Identify which cell holds the provided text, then report its (X, Y) central coordinate. 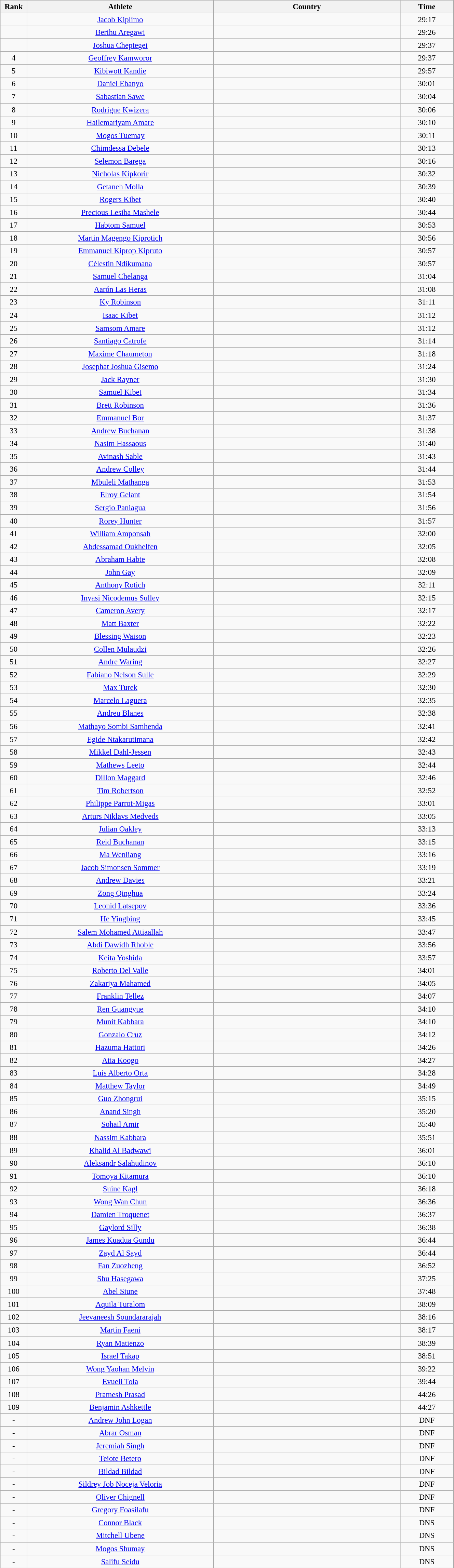
74 (14, 958)
31:53 (427, 482)
Maxime Chaumeton (120, 354)
34:07 (427, 996)
Andrew John Logan (120, 1420)
28 (14, 367)
34:12 (427, 1035)
36:01 (427, 1150)
33:24 (427, 893)
Abrar Osman (120, 1433)
35:51 (427, 1137)
Atia Koogo (120, 1060)
Hailemariyam Amare (120, 122)
Matthew Taylor (120, 1086)
25 (14, 328)
31:08 (427, 289)
82 (14, 1060)
31:14 (427, 341)
Egide Ntakarutimana (120, 739)
Mbuleli Mathanga (120, 482)
94 (14, 1215)
Guo Zhongrui (120, 1099)
Martin Magengo Kiprotich (120, 238)
45 (14, 585)
Julian Oakley (120, 829)
32:52 (427, 790)
Rogers Kibet (120, 200)
Rank (14, 7)
Mikkel Dahl-Jessen (120, 752)
32:29 (427, 675)
14 (14, 187)
32:05 (427, 546)
Marcelo Laguera (120, 701)
Samuel Kibet (120, 392)
33:13 (427, 829)
102 (14, 1317)
51 (14, 662)
76 (14, 983)
38:16 (427, 1317)
83 (14, 1073)
Leonid Latsepov (120, 906)
88 (14, 1137)
Anthony Rotich (120, 585)
37:25 (427, 1279)
Jeremiah Singh (120, 1446)
35:40 (427, 1125)
32:30 (427, 688)
73 (14, 945)
Emmanuel Bor (120, 418)
36 (14, 469)
Precious Lesiba Mashele (120, 212)
46 (14, 598)
33:36 (427, 906)
39:22 (427, 1369)
27 (14, 354)
75 (14, 970)
67 (14, 868)
Ren Guangyue (120, 1009)
Selemon Barega (120, 161)
81 (14, 1047)
Tomoya Kitamura (120, 1176)
33:05 (427, 816)
32:27 (427, 662)
Zayd Al Sayd (120, 1253)
38:09 (427, 1305)
Avinash Sable (120, 457)
60 (14, 778)
Gaylord Silly (120, 1227)
Nassim Kabbara (120, 1137)
37:48 (427, 1292)
33:47 (427, 932)
33:56 (427, 945)
Andre Waring (120, 662)
Abel Siune (120, 1292)
99 (14, 1279)
64 (14, 829)
32:09 (427, 572)
Inyasi Nicodemus Sulley (120, 598)
86 (14, 1112)
33 (14, 431)
47 (14, 611)
Dillon Maggard (120, 778)
32:23 (427, 636)
Berihu Aregawi (120, 32)
31:38 (427, 431)
Nicholas Kipkorir (120, 174)
79 (14, 1022)
Andrew Buchanan (120, 431)
108 (14, 1394)
33:45 (427, 919)
Mitchell Ubene (120, 1536)
Suine Kagl (120, 1189)
10 (14, 135)
34 (14, 444)
34:05 (427, 983)
31:40 (427, 444)
85 (14, 1099)
Max Turek (120, 688)
Pramesh Prasad (120, 1394)
41 (14, 533)
59 (14, 765)
50 (14, 649)
32:44 (427, 765)
109 (14, 1407)
36:52 (427, 1266)
70 (14, 906)
103 (14, 1330)
30:13 (427, 148)
Jeevaneesh Soundararajah (120, 1317)
33:57 (427, 958)
33:15 (427, 842)
91 (14, 1176)
38:17 (427, 1330)
90 (14, 1163)
93 (14, 1202)
Roberto Del Valle (120, 970)
32:26 (427, 649)
31:18 (427, 354)
Chimdessa Debele (120, 148)
56 (14, 726)
31:36 (427, 405)
Salem Mohamed Attiaallah (120, 932)
31:34 (427, 392)
Arturs Niklavs Medveds (120, 816)
Sohail Amir (120, 1125)
39 (14, 508)
Abraham Habte (120, 559)
Teiote Betero (120, 1459)
Sergio Paniagua (120, 508)
30:44 (427, 212)
Zong Qinghua (120, 893)
63 (14, 816)
57 (14, 739)
Jack Rayner (120, 379)
Reid Buchanan (120, 842)
He Yingbing (120, 919)
11 (14, 148)
33:21 (427, 880)
38 (14, 495)
Getaneh Molla (120, 187)
Cameron Avery (120, 611)
35 (14, 457)
92 (14, 1189)
Wong Wan Chun (120, 1202)
Khalid Al Badwawi (120, 1150)
29 (14, 379)
77 (14, 996)
32:08 (427, 559)
32:11 (427, 585)
Anand Singh (120, 1112)
Mogos Shumay (120, 1549)
49 (14, 636)
44:26 (427, 1394)
30:53 (427, 225)
Aarón Las Heras (120, 289)
Tim Robertson (120, 790)
54 (14, 701)
33:01 (427, 803)
Collen Mulaudzi (120, 649)
Luis Alberto Orta (120, 1073)
6 (14, 84)
104 (14, 1343)
29:17 (427, 20)
Brett Robinson (120, 405)
98 (14, 1266)
68 (14, 880)
69 (14, 893)
Sildrey Job Noceja Veloria (120, 1484)
Mathews Leeto (120, 765)
89 (14, 1150)
Samsom Amare (120, 328)
80 (14, 1035)
31:43 (427, 457)
30 (14, 392)
Abdi Dawidh Rhoble (120, 945)
Damien Troquenet (120, 1215)
32:22 (427, 623)
32:43 (427, 752)
34:27 (427, 1060)
Andrew Colley (120, 469)
107 (14, 1381)
7 (14, 97)
Matt Baxter (120, 623)
37 (14, 482)
31:54 (427, 495)
65 (14, 842)
32:42 (427, 739)
53 (14, 688)
101 (14, 1305)
105 (14, 1356)
106 (14, 1369)
32:46 (427, 778)
97 (14, 1253)
James Kuadua Gundu (120, 1240)
96 (14, 1240)
32:00 (427, 533)
31:24 (427, 367)
Ky Robinson (120, 302)
Andreu Blanes (120, 714)
52 (14, 675)
30:10 (427, 122)
Joshua Cheptegei (120, 45)
30:56 (427, 238)
Célestin Ndikumana (120, 264)
18 (14, 238)
95 (14, 1227)
5 (14, 71)
23 (14, 302)
13 (14, 174)
87 (14, 1125)
40 (14, 521)
36:18 (427, 1189)
Evueli Tola (120, 1381)
Bildad Bildad (120, 1472)
Keita Yoshida (120, 958)
Ma Wenliang (120, 855)
71 (14, 919)
26 (14, 341)
32 (14, 418)
Samuel Chelanga (120, 276)
31:30 (427, 379)
Franklin Tellez (120, 996)
Josephat Joshua Gisemo (120, 367)
32:35 (427, 701)
Country (307, 7)
Kibiwott Kandie (120, 71)
22 (14, 289)
33:19 (427, 868)
58 (14, 752)
Sabastian Sawe (120, 97)
Athlete (120, 7)
Fabiano Nelson Sulle (120, 675)
84 (14, 1086)
48 (14, 623)
31:11 (427, 302)
29:26 (427, 32)
Hazuma Hattori (120, 1047)
Time (427, 7)
Rorey Hunter (120, 521)
16 (14, 212)
15 (14, 200)
John Gay (120, 572)
30:39 (427, 187)
Benjamin Ashkettle (120, 1407)
Connor Black (120, 1523)
9 (14, 122)
Santiago Catrofe (120, 341)
Salifu Seidu (120, 1562)
Wong Yaohan Melvin (120, 1369)
30:16 (427, 161)
12 (14, 161)
Rodrigue Kwizera (120, 110)
Habtom Samuel (120, 225)
38:39 (427, 1343)
31:57 (427, 521)
Daniel Ebanyo (120, 84)
30:40 (427, 200)
Fan Zuozheng (120, 1266)
Martin Faeni (120, 1330)
62 (14, 803)
Mathayo Sombi Samhenda (120, 726)
Zakariya Mahamed (120, 983)
Geoffrey Kamworor (120, 58)
31:44 (427, 469)
17 (14, 225)
34:49 (427, 1086)
4 (14, 58)
Blessing Waison (120, 636)
32:38 (427, 714)
44 (14, 572)
66 (14, 855)
43 (14, 559)
Isaac Kibet (120, 315)
Munit Kabbara (120, 1022)
30:04 (427, 97)
Israel Takap (120, 1356)
39:44 (427, 1381)
Aquila Turalom (120, 1305)
William Amponsah (120, 533)
36:37 (427, 1215)
31 (14, 405)
31:56 (427, 508)
78 (14, 1009)
42 (14, 546)
30:11 (427, 135)
Abdessamad Oukhelfen (120, 546)
100 (14, 1292)
35:15 (427, 1099)
Nasim Hassaous (120, 444)
34:26 (427, 1047)
36:38 (427, 1227)
31:04 (427, 276)
32:41 (427, 726)
Andrew Davies (120, 880)
Gonzalo Cruz (120, 1035)
61 (14, 790)
Shu Hasegawa (120, 1279)
24 (14, 315)
Oliver Chignell (120, 1497)
44:27 (427, 1407)
32:17 (427, 611)
Elroy Gelant (120, 495)
72 (14, 932)
36:36 (427, 1202)
55 (14, 714)
30:06 (427, 110)
29:57 (427, 71)
38:51 (427, 1356)
31:37 (427, 418)
33:16 (427, 855)
Ryan Matienzo (120, 1343)
Jacob Simonsen Sommer (120, 868)
20 (14, 264)
21 (14, 276)
19 (14, 251)
8 (14, 110)
32:15 (427, 598)
34:28 (427, 1073)
Jacob Kiplimo (120, 20)
35:20 (427, 1112)
Emmanuel Kiprop Kipruto (120, 251)
Aleksandr Salahudinov (120, 1163)
30:32 (427, 174)
Mogos Tuemay (120, 135)
34:01 (427, 970)
Philippe Parrot-Migas (120, 803)
Gregory Foasilafu (120, 1510)
30:01 (427, 84)
